Find where the given text appears and provide that cell's center as [x, y] coordinate. 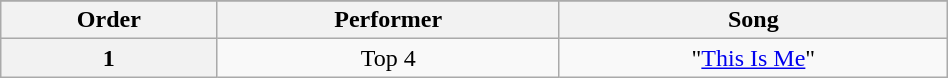
1 [109, 58]
Order [109, 20]
Top 4 [388, 58]
Song [753, 20]
"This Is Me" [753, 58]
Performer [388, 20]
